Detect which cell encompasses the target text, then output its (x, y) center coordinate. 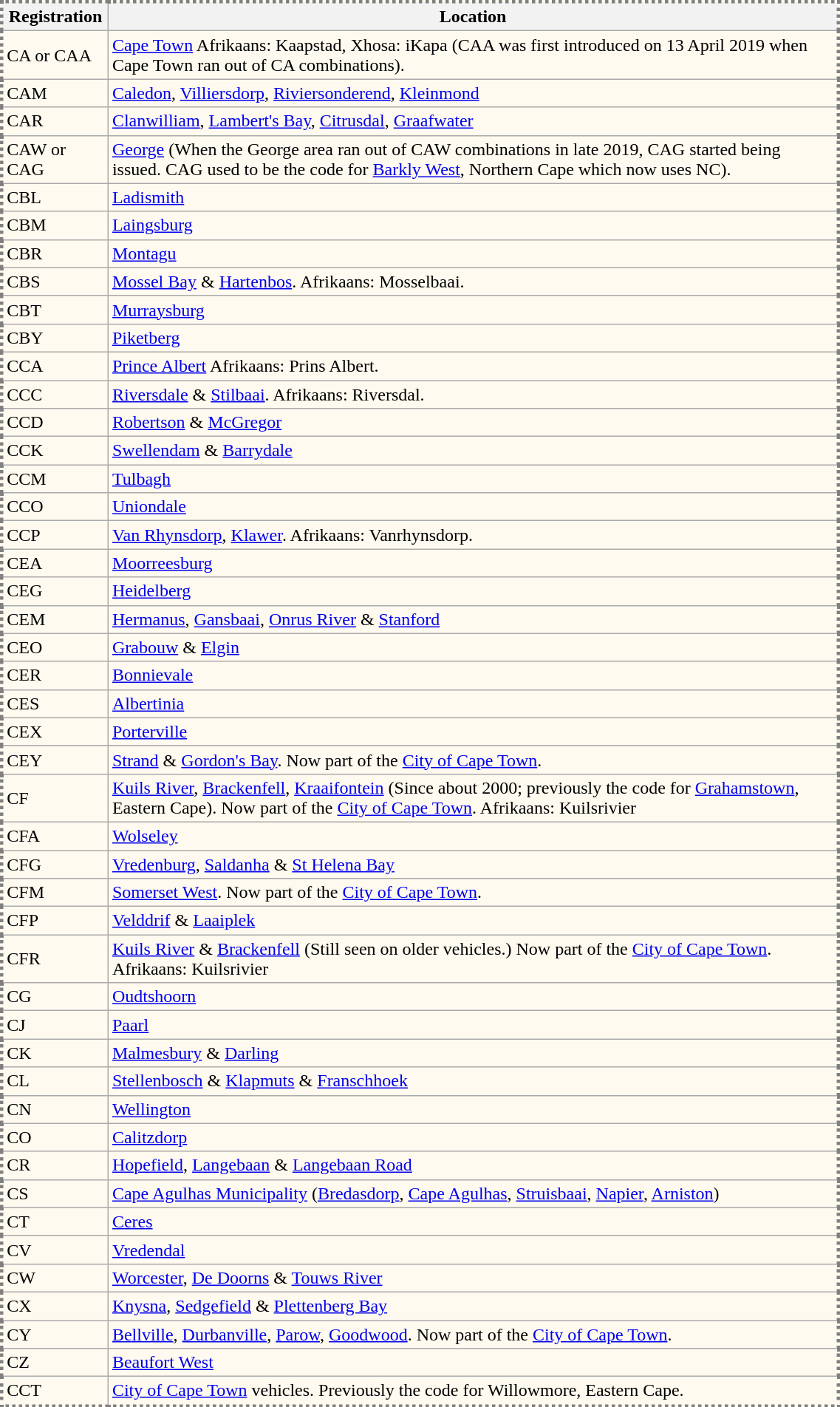
Heidelberg (473, 591)
Clanwilliam, Lambert's Bay, Citrusdal, Graafwater (473, 121)
Van Rhynsdorp, Klawer. Afrikaans: Vanrhynsdorp. (473, 535)
CEG (55, 591)
CFA (55, 836)
CBR (55, 253)
CY (55, 1334)
Oudtshoorn (473, 997)
CT (55, 1222)
CV (55, 1250)
Prince Albert Afrikaans: Prins Albert. (473, 366)
CCO (55, 507)
CO (55, 1137)
Worcester, De Doorns & Touws River (473, 1278)
CFM (55, 893)
Bellville, Durbanville, Parow, Goodwood. Now part of the City of Cape Town. (473, 1334)
Ladismith (473, 197)
CW (55, 1278)
Beaufort West (473, 1363)
Registration (55, 16)
CAM (55, 93)
CCP (55, 535)
Murraysburg (473, 310)
CF (55, 798)
Bonnievale (473, 675)
CA or CAA (55, 55)
CCT (55, 1391)
Vredendal (473, 1250)
CBL (55, 197)
Somerset West. Now part of the City of Cape Town. (473, 893)
CEO (55, 647)
CX (55, 1306)
CES (55, 703)
Wolseley (473, 836)
CAR (55, 121)
CJ (55, 1025)
CEX (55, 732)
Montagu (473, 253)
Hopefield, Langebaan & Langebaan Road (473, 1165)
CFR (55, 959)
CCM (55, 479)
Location (473, 16)
CL (55, 1081)
CFP (55, 921)
Albertinia (473, 703)
Velddrif & Laaiplek (473, 921)
Malmesbury & Darling (473, 1053)
CEY (55, 760)
Paarl (473, 1025)
CZ (55, 1363)
Knysna, Sedgefield & Plettenberg Bay (473, 1306)
Caledon, Villiersdorp, Riviersonderend, Kleinmond (473, 93)
Stellenbosch & Klapmuts & Franschhoek (473, 1081)
Piketberg (473, 338)
Cape Agulhas Municipality (Bredasdorp, Cape Agulhas, Struisbaai, Napier, Arniston) (473, 1193)
CER (55, 675)
Kuils River & Brackenfell (Still seen on older vehicles.) Now part of the City of Cape Town.Afrikaans: Kuilsrivier (473, 959)
CCK (55, 451)
Hermanus, Gansbaai, Onrus River & Stanford (473, 619)
CEA (55, 563)
Strand & Gordon's Bay. Now part of the City of Cape Town. (473, 760)
City of Cape Town vehicles. Previously the code for Willowmore, Eastern Cape. (473, 1391)
CBY (55, 338)
Grabouw & Elgin (473, 647)
CFG (55, 864)
Wellington (473, 1109)
CS (55, 1193)
CCD (55, 423)
CK (55, 1053)
Uniondale (473, 507)
Cape Town Afrikaans: Kaapstad, Xhosa: iKapa (CAA was first introduced on 13 April 2019 when Cape Town ran out of CA combinations). (473, 55)
CCA (55, 366)
Tulbagh (473, 479)
Swellendam & Barrydale (473, 451)
CEM (55, 619)
CAW or CAG (55, 160)
Riversdale & Stilbaai. Afrikaans: Riversdal. (473, 394)
CBS (55, 282)
Robertson & McGregor (473, 423)
Vredenburg, Saldanha & St Helena Bay (473, 864)
Laingsburg (473, 225)
CR (55, 1165)
Moorreesburg (473, 563)
Calitzdorp (473, 1137)
Porterville (473, 732)
CBM (55, 225)
CCC (55, 394)
CN (55, 1109)
Ceres (473, 1222)
CBT (55, 310)
CG (55, 997)
Mossel Bay & Hartenbos. Afrikaans: Mosselbaai. (473, 282)
